Return [x, y] of the center of cell containing provided text 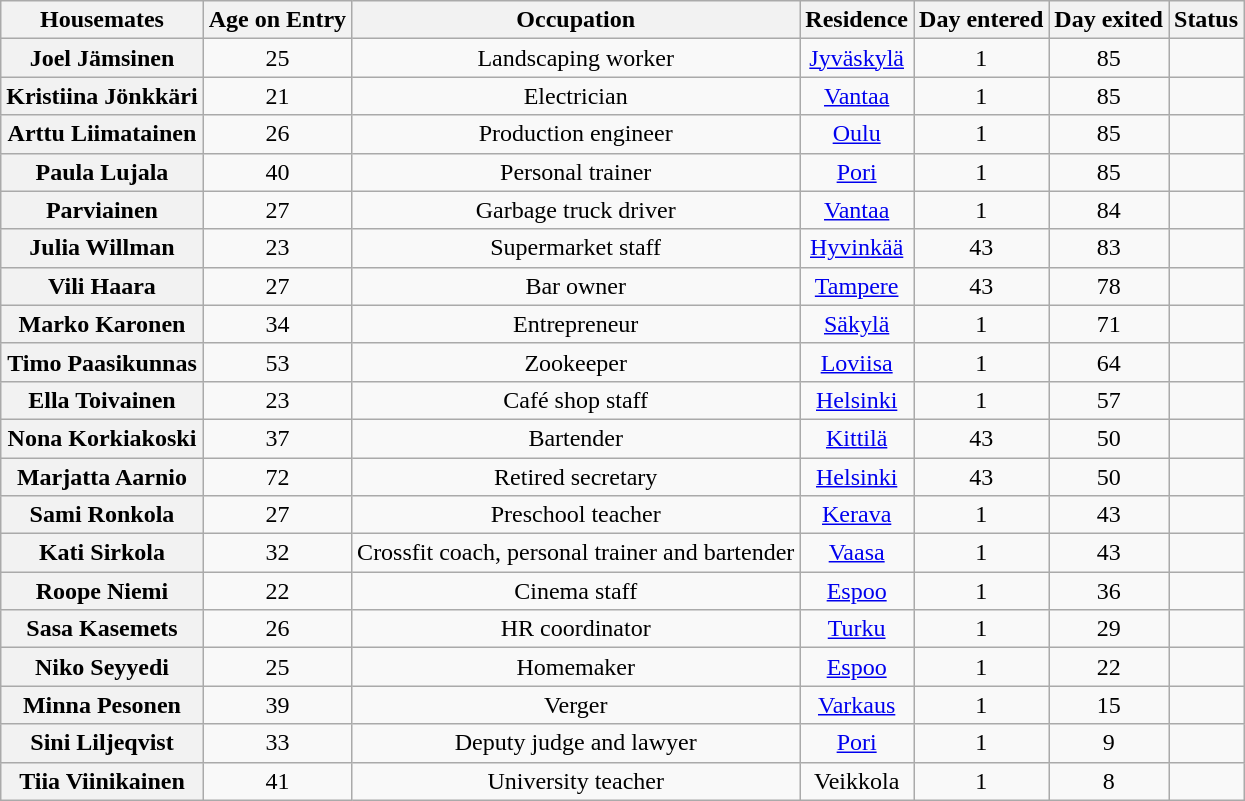
Sami Ronkola [102, 515]
Café shop staff [576, 400]
72 [277, 477]
Minna Pesonen [102, 705]
Veikkola [857, 781]
Occupation [576, 20]
Marjatta Aarnio [102, 477]
71 [1109, 324]
Roope Niemi [102, 591]
Tampere [857, 286]
Zookeeper [576, 362]
Turku [857, 629]
Deputy judge and lawyer [576, 743]
Kittilä [857, 438]
33 [277, 743]
Niko Seyyedi [102, 667]
Electrician [576, 96]
Joel Jämsinen [102, 58]
57 [1109, 400]
Bar owner [576, 286]
32 [277, 553]
Arttu Liimatainen [102, 134]
Verger [576, 705]
Säkylä [857, 324]
Preschool teacher [576, 515]
Marko Karonen [102, 324]
34 [277, 324]
Supermarket staff [576, 248]
53 [277, 362]
HR coordinator [576, 629]
Cinema staff [576, 591]
Kristiina Jönkkäri [102, 96]
39 [277, 705]
Sini Liljeqvist [102, 743]
Loviisa [857, 362]
Housemates [102, 20]
9 [1109, 743]
Timo Paasikunnas [102, 362]
Status [1206, 20]
Oulu [857, 134]
Jyväskylä [857, 58]
21 [277, 96]
Nona Korkiakoski [102, 438]
Production engineer [576, 134]
36 [1109, 591]
78 [1109, 286]
Kerava [857, 515]
Tiia Viinikainen [102, 781]
Day entered [982, 20]
Varkaus [857, 705]
Parviainen [102, 210]
Residence [857, 20]
Bartender [576, 438]
Sasa Kasemets [102, 629]
64 [1109, 362]
Crossfit coach, personal trainer and bartender [576, 553]
83 [1109, 248]
Julia Willman [102, 248]
Homemaker [576, 667]
Kati Sirkola [102, 553]
Entrepreneur [576, 324]
Day exited [1109, 20]
Hyvinkää [857, 248]
8 [1109, 781]
37 [277, 438]
Garbage truck driver [576, 210]
Age on Entry [277, 20]
Vaasa [857, 553]
Landscaping worker [576, 58]
29 [1109, 629]
Personal trainer [576, 172]
41 [277, 781]
84 [1109, 210]
Paula Lujala [102, 172]
15 [1109, 705]
Vili Haara [102, 286]
Retired secretary [576, 477]
40 [277, 172]
Ella Toivainen [102, 400]
University teacher [576, 781]
